Detect which cell encompasses the target text, then output its [x, y] center coordinate. 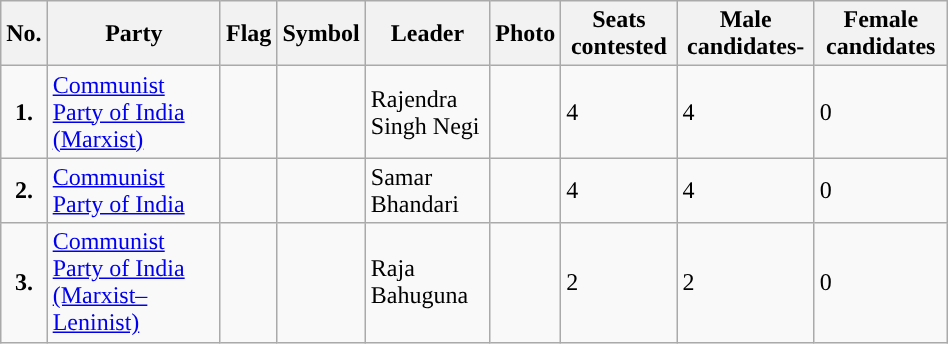
Female candidates [880, 34]
Communist Party of India [134, 190]
Male candidates- [746, 34]
Symbol [321, 34]
Photo [526, 34]
Samar Bhandari [427, 190]
Flag [248, 34]
No. [24, 34]
Party [134, 34]
Seats contested [619, 34]
Communist Party of India (Marxist) [134, 112]
3. [24, 282]
Raja Bahuguna [427, 282]
Rajendra Singh Negi [427, 112]
Leader [427, 34]
2. [24, 190]
1. [24, 112]
Communist Party of India (Marxist–Leninist) [134, 282]
